Determine the (x, y) coordinate at the center of the cell enclosing the given text.  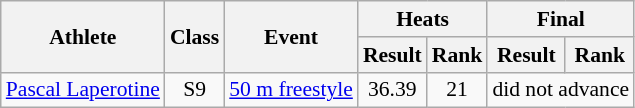
Final (560, 19)
Event (291, 36)
36.39 (392, 90)
S9 (194, 90)
50 m freestyle (291, 90)
Heats (422, 19)
Pascal Laperotine (83, 90)
21 (458, 90)
did not advance (560, 90)
Class (194, 36)
Athlete (83, 36)
